Pinpoint the cell where the given text exists, returning its (x, y) midpoint coordinate. 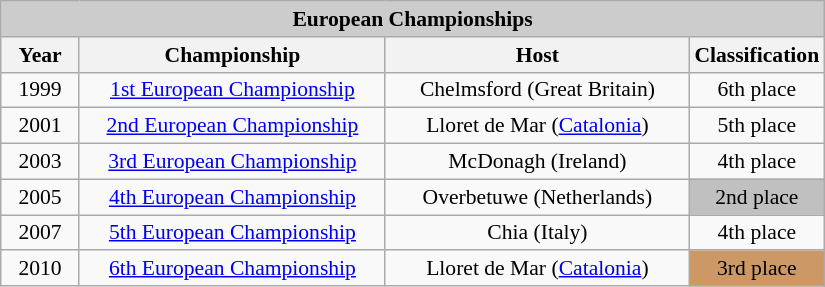
1999 (40, 90)
Chia (Italy) (537, 233)
2003 (40, 162)
2001 (40, 126)
2005 (40, 197)
Host (537, 55)
2007 (40, 233)
European Championships (413, 19)
Year (40, 55)
Overbetuwe (Netherlands) (537, 197)
6th European Championship (232, 269)
2nd place (756, 197)
6th place (756, 90)
3rd place (756, 269)
5th place (756, 126)
Classification (756, 55)
Championship (232, 55)
5th European Championship (232, 233)
McDonagh (Ireland) (537, 162)
4th European Championship (232, 197)
2010 (40, 269)
1st European Championship (232, 90)
3rd European Championship (232, 162)
2nd European Championship (232, 126)
Chelmsford (Great Britain) (537, 90)
